From the cell containing the given text, extract its center point as [x, y] coordinate. 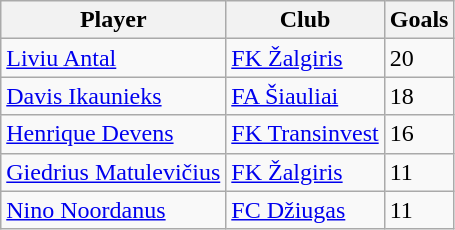
Club [305, 20]
Davis Ikaunieks [114, 96]
16 [419, 134]
20 [419, 58]
Nino Noordanus [114, 210]
FK Transinvest [305, 134]
Giedrius Matulevičius [114, 172]
Henrique Devens [114, 134]
Player [114, 20]
Goals [419, 20]
18 [419, 96]
Liviu Antal [114, 58]
FC Džiugas [305, 210]
FA Šiauliai [305, 96]
